Search for the cell housing the specified text and yield its [x, y] center coordinate. 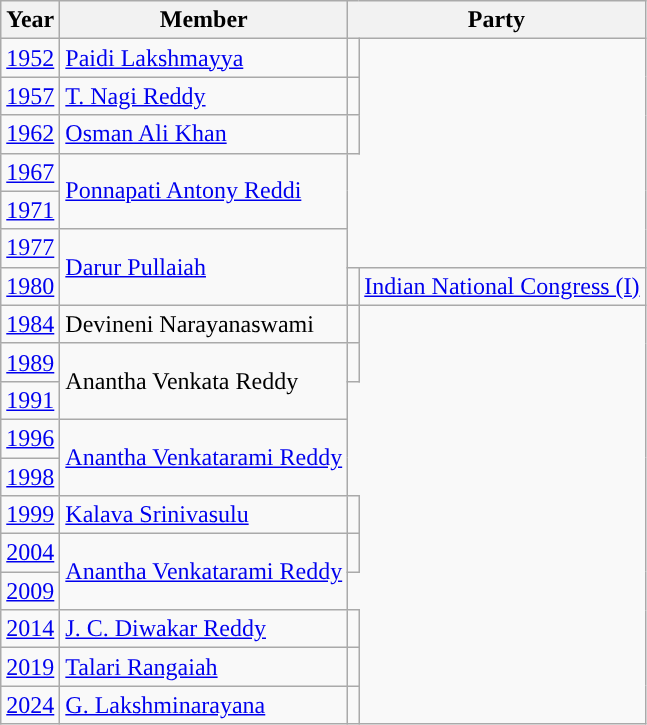
1999 [30, 515]
Member [204, 20]
1967 [30, 172]
Osman Ali Khan [204, 134]
Ponnapati Antony Reddi [204, 191]
Anantha Venkata Reddy [204, 381]
1991 [30, 400]
1957 [30, 96]
1998 [30, 477]
T. Nagi Reddy [204, 96]
2019 [30, 667]
2004 [30, 553]
Kalava Srinivasulu [204, 515]
Darur Pullaiah [204, 267]
1971 [30, 210]
1996 [30, 438]
1989 [30, 362]
Year [30, 20]
Party [496, 20]
1977 [30, 248]
Indian National Congress (I) [502, 286]
2014 [30, 629]
2024 [30, 705]
1952 [30, 58]
1980 [30, 286]
1962 [30, 134]
Talari Rangaiah [204, 667]
J. C. Diwakar Reddy [204, 629]
1984 [30, 324]
Paidi Lakshmayya [204, 58]
Devineni Narayanaswami [204, 324]
G. Lakshminarayana [204, 705]
2009 [30, 591]
